Identify which cell holds the provided text, then report its (x, y) central coordinate. 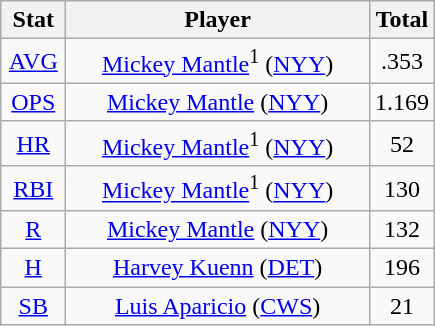
OPS (34, 102)
132 (402, 230)
AVG (34, 62)
RBI (34, 188)
Luis Aparicio (CWS) (218, 306)
HR (34, 144)
196 (402, 268)
Stat (34, 20)
R (34, 230)
H (34, 268)
1.169 (402, 102)
.353 (402, 62)
Player (218, 20)
21 (402, 306)
130 (402, 188)
52 (402, 144)
SB (34, 306)
Total (402, 20)
Harvey Kuenn (DET) (218, 268)
